Detect which cell encompasses the target text, then output its (X, Y) center coordinate. 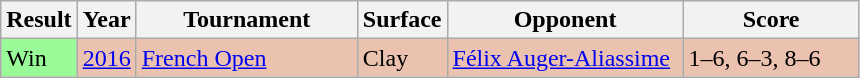
French Open (246, 58)
Clay (402, 58)
Félix Auger-Aliassime (565, 58)
Tournament (246, 20)
Opponent (565, 20)
1–6, 6–3, 8–6 (771, 58)
Year (106, 20)
Surface (402, 20)
2016 (106, 58)
Result (39, 20)
Win (39, 58)
Score (771, 20)
